Identify which cell holds the provided text, then report its [X, Y] central coordinate. 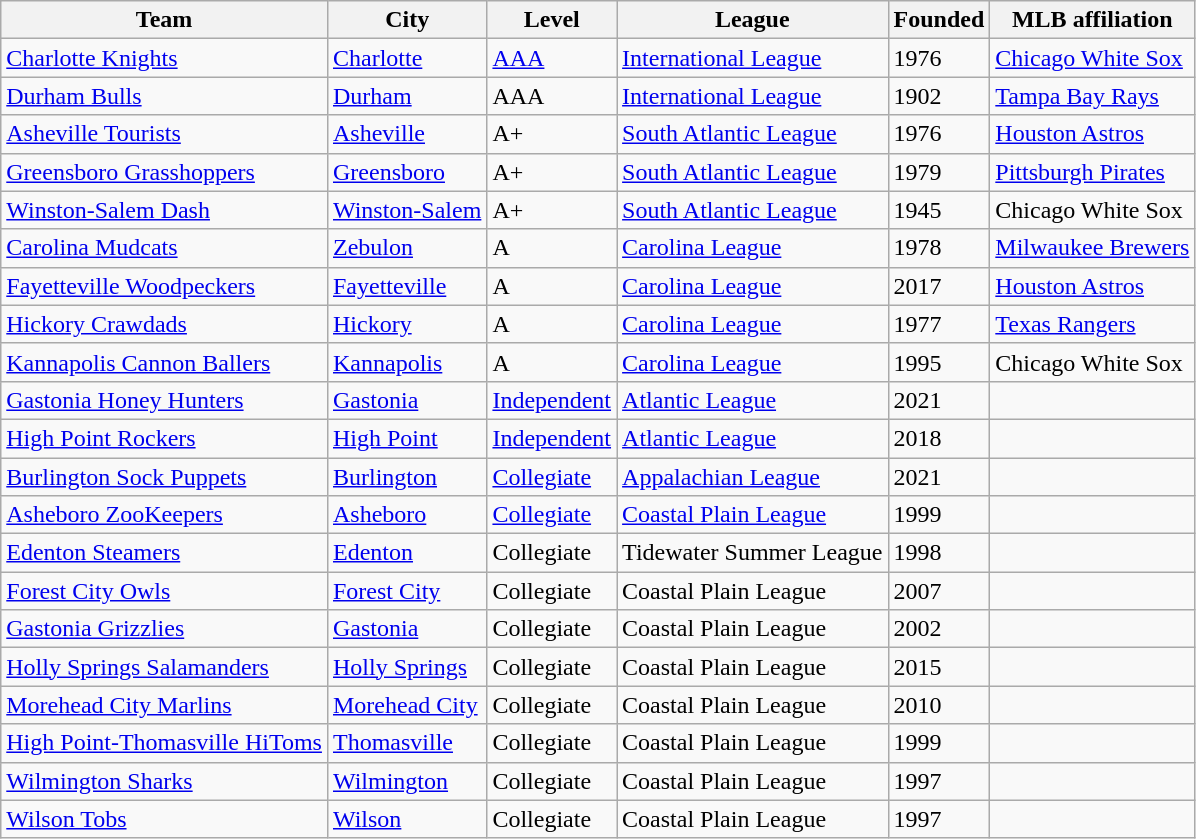
1998 [939, 553]
Tidewater Summer League [752, 553]
Greensboro Grasshoppers [164, 172]
Pittsburgh Pirates [1092, 172]
Wilson Tobs [164, 819]
Gastonia Grizzlies [164, 629]
Forest City [406, 591]
Carolina Mudcats [164, 248]
Thomasville [406, 743]
2018 [939, 438]
Morehead City Marlins [164, 705]
Holly Springs [406, 667]
Forest City Owls [164, 591]
Asheboro ZooKeepers [164, 515]
Wilson [406, 819]
Edenton [406, 553]
Edenton Steamers [164, 553]
Fayetteville [406, 286]
High Point [406, 438]
Hickory [406, 324]
High Point Rockers [164, 438]
Gastonia Honey Hunters [164, 400]
2002 [939, 629]
Level [552, 20]
Asheboro [406, 515]
2017 [939, 286]
Durham [406, 96]
League [752, 20]
1979 [939, 172]
Zebulon [406, 248]
Greensboro [406, 172]
Kannapolis Cannon Ballers [164, 362]
Kannapolis [406, 362]
Founded [939, 20]
1945 [939, 210]
Charlotte Knights [164, 58]
MLB affiliation [1092, 20]
Charlotte [406, 58]
Wilmington Sharks [164, 781]
City [406, 20]
Asheville Tourists [164, 134]
Fayetteville Woodpeckers [164, 286]
2015 [939, 667]
Holly Springs Salamanders [164, 667]
1978 [939, 248]
Wilmington [406, 781]
Morehead City [406, 705]
1995 [939, 362]
Milwaukee Brewers [1092, 248]
2010 [939, 705]
Asheville [406, 134]
Winston-Salem [406, 210]
Hickory Crawdads [164, 324]
1977 [939, 324]
High Point-Thomasville HiToms [164, 743]
Burlington Sock Puppets [164, 477]
2007 [939, 591]
Tampa Bay Rays [1092, 96]
Burlington [406, 477]
Durham Bulls [164, 96]
Team [164, 20]
Appalachian League [752, 477]
Texas Rangers [1092, 324]
Winston-Salem Dash [164, 210]
1902 [939, 96]
